From the cell containing the given text, extract its center point as [X, Y] coordinate. 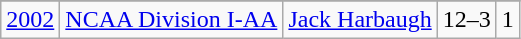
NCAA Division I-AA [172, 20]
Jack Harbaugh [360, 20]
2002 [30, 20]
1 [508, 20]
12–3 [466, 20]
